Scan for the cell matching the given text and deliver its (X, Y) coordinate at center. 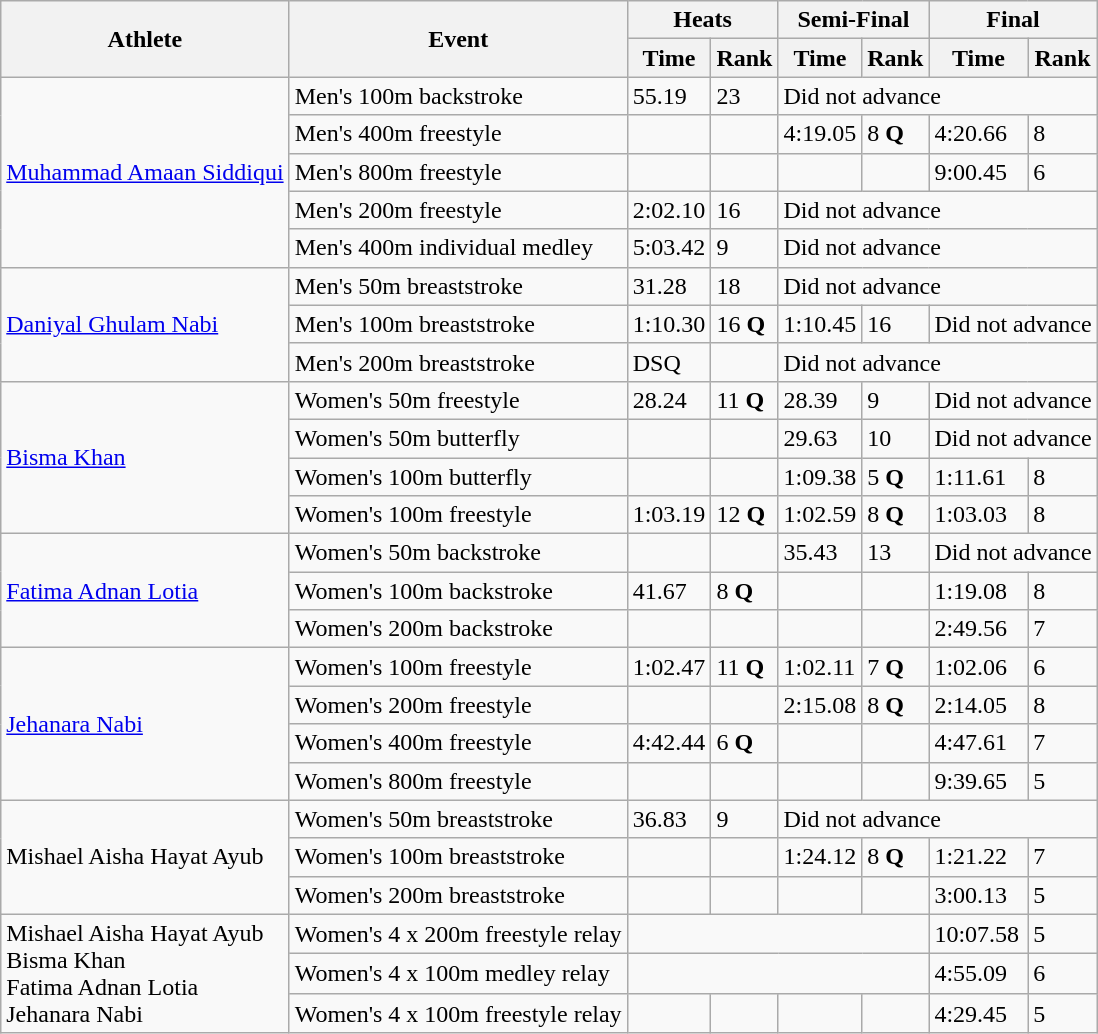
Women's 50m breaststroke (458, 819)
Men's 100m backstroke (458, 96)
1:24.12 (820, 857)
28.24 (669, 400)
1:19.08 (978, 591)
2:15.08 (820, 705)
DSQ (669, 362)
Women's 4 x 100m medley relay (458, 974)
Women's 800m freestyle (458, 781)
2:14.05 (978, 705)
Event (458, 39)
7 Q (896, 667)
Women's 50m butterfly (458, 438)
2:49.56 (978, 629)
Women's 400m freestyle (458, 743)
1:09.38 (820, 477)
28.39 (820, 400)
1:11.61 (978, 477)
31.28 (669, 286)
Women's 200m backstroke (458, 629)
41.67 (669, 591)
Women's 200m breaststroke (458, 895)
Men's 100m breaststroke (458, 324)
Women's 4 x 100m freestyle relay (458, 1014)
2:02.10 (669, 210)
13 (896, 553)
Men's 400m freestyle (458, 134)
Men's 50m breaststroke (458, 286)
Bisma Khan (145, 457)
Daniyal Ghulam Nabi (145, 324)
Fatima Adnan Lotia (145, 591)
Women's 200m freestyle (458, 705)
3:00.13 (978, 895)
Women's 100m butterfly (458, 477)
1:02.11 (820, 667)
Men's 400m individual medley (458, 248)
Mishael Aisha Hayat AyubBisma KhanFatima Adnan LotiaJehanara Nabi (145, 974)
23 (744, 96)
Heats (702, 20)
4:47.61 (978, 743)
1:10.30 (669, 324)
29.63 (820, 438)
5:03.42 (669, 248)
Muhammad Amaan Siddiqui (145, 172)
9:39.65 (978, 781)
Men's 200m freestyle (458, 210)
1:10.45 (820, 324)
1:21.22 (978, 857)
Jehanara Nabi (145, 724)
1:03.19 (669, 515)
Semi-Final (854, 20)
Women's 50m freestyle (458, 400)
Athlete (145, 39)
1:02.47 (669, 667)
5 Q (896, 477)
12 Q (744, 515)
10 (896, 438)
4:29.45 (978, 1014)
Women's 100m breaststroke (458, 857)
4:19.05 (820, 134)
4:42.44 (669, 743)
1:02.06 (978, 667)
Final (1013, 20)
18 (744, 286)
1:03.03 (978, 515)
4:20.66 (978, 134)
35.43 (820, 553)
10:07.58 (978, 934)
55.19 (669, 96)
Men's 200m breaststroke (458, 362)
6 Q (744, 743)
Women's 4 x 200m freestyle relay (458, 934)
Women's 100m backstroke (458, 591)
9:00.45 (978, 172)
Men's 800m freestyle (458, 172)
4:55.09 (978, 974)
16 Q (744, 324)
1:02.59 (820, 515)
36.83 (669, 819)
Mishael Aisha Hayat Ayub (145, 857)
Women's 50m backstroke (458, 553)
